Return the [X, Y] coordinate for the center point of the cell that contains the specified text.  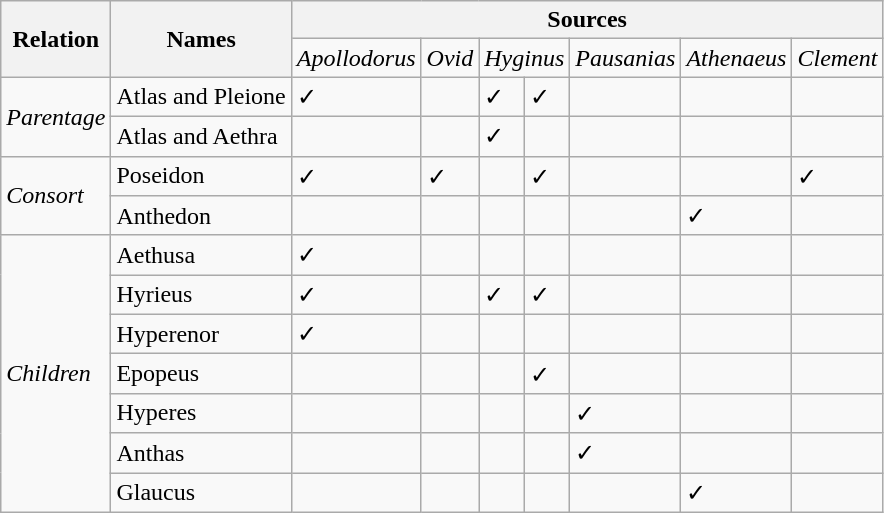
Epopeus [201, 374]
Parentage [56, 116]
Hyperes [201, 413]
Anthedon [201, 216]
Names [201, 39]
Ovid [450, 58]
Hyperenor [201, 334]
Relation [56, 39]
Sources [587, 20]
Children [56, 374]
Hyginus [524, 58]
Anthas [201, 453]
Atlas and Aethra [201, 136]
Atlas and Pleione [201, 97]
Pausanias [626, 58]
Athenaeus [736, 58]
Apollodorus [356, 58]
Glaucus [201, 492]
Consort [56, 196]
Clement [838, 58]
Aethusa [201, 255]
Poseidon [201, 176]
Hyrieus [201, 295]
